Provide the [X, Y] coordinate of the cell's center where the given text is located.  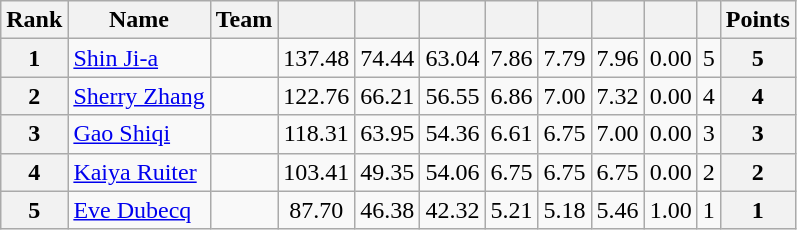
Gao Shiqi [139, 134]
63.04 [452, 58]
Eve Dubecq [139, 210]
54.06 [452, 172]
Sherry Zhang [139, 96]
Rank [34, 20]
46.38 [388, 210]
1.00 [670, 210]
Name [139, 20]
63.95 [388, 134]
118.31 [316, 134]
5.46 [618, 210]
56.55 [452, 96]
74.44 [388, 58]
7.32 [618, 96]
49.35 [388, 172]
Shin Ji-a [139, 58]
7.96 [618, 58]
5.21 [512, 210]
6.86 [512, 96]
42.32 [452, 210]
66.21 [388, 96]
Team [244, 20]
6.61 [512, 134]
5.18 [564, 210]
7.79 [564, 58]
7.86 [512, 58]
Kaiya Ruiter [139, 172]
137.48 [316, 58]
87.70 [316, 210]
103.41 [316, 172]
122.76 [316, 96]
Points [758, 20]
54.36 [452, 134]
